Search for the cell housing the specified text and yield its (x, y) center coordinate. 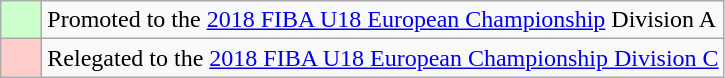
Promoted to the 2018 FIBA U18 European Championship Division A (383, 20)
Relegated to the 2018 FIBA U18 European Championship Division C (383, 58)
